Detect which cell encompasses the target text, then output its [x, y] center coordinate. 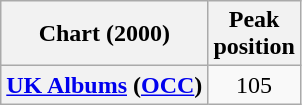
Chart (2000) [104, 34]
105 [254, 85]
Peakposition [254, 34]
UK Albums (OCC) [104, 85]
